Output the [X, Y] coordinate of the center of the cell containing the given text.  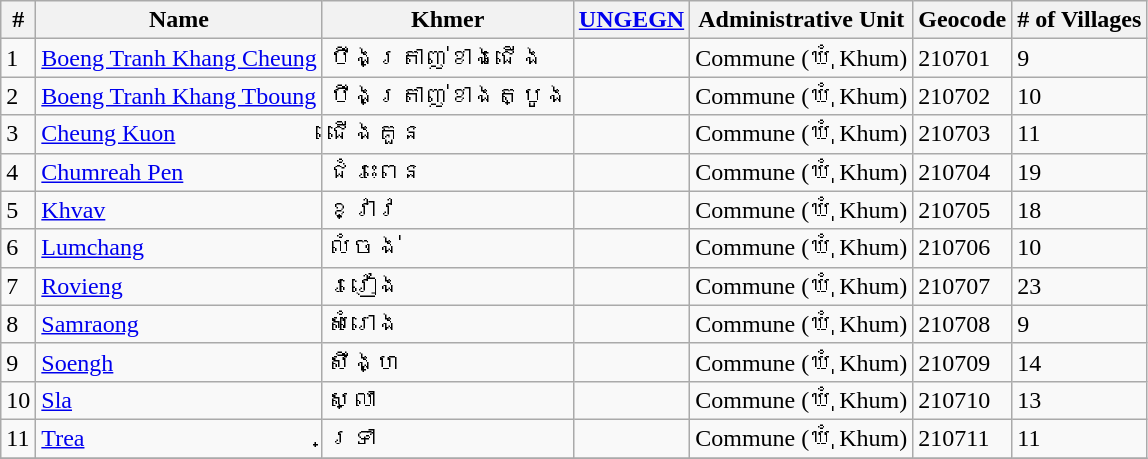
Rovieng [179, 286]
1 [18, 58]
Name [179, 20]
សំរោង [448, 324]
Geocode [962, 20]
Samraong [179, 324]
210702 [962, 96]
8 [18, 324]
UNGEGN [631, 20]
សឹង្ហ [448, 362]
Boeng Tranh Khang Cheung [179, 58]
19 [1080, 172]
210707 [962, 286]
បឹងត្រាញ់ខាងជើង [448, 58]
210701 [962, 58]
13 [1080, 400]
Lumchang [179, 248]
ជំរះពេន [448, 172]
4 [18, 172]
# of Villages [1080, 20]
ស្លា [448, 400]
210711 [962, 438]
# [18, 20]
ខ្វាវ [448, 210]
210706 [962, 248]
210703 [962, 134]
7 [18, 286]
Sla [179, 400]
Khmer [448, 20]
210709 [962, 362]
3 [18, 134]
ជើងគួន [448, 134]
2 [18, 96]
Khvav [179, 210]
6 [18, 248]
បឹងត្រាញ់ខាងត្បូង [448, 96]
រវៀង [448, 286]
210710 [962, 400]
Trea [179, 438]
210704 [962, 172]
18 [1080, 210]
14 [1080, 362]
5 [18, 210]
ទ្រា [448, 438]
លំចង់ [448, 248]
210708 [962, 324]
Administrative Unit [802, 20]
Chumreah Pen [179, 172]
Boeng Tranh Khang Tboung [179, 96]
Cheung Kuon [179, 134]
23 [1080, 286]
210705 [962, 210]
Soengh [179, 362]
